Extract the (x, y) coordinate from the center of the cell holding the provided text.  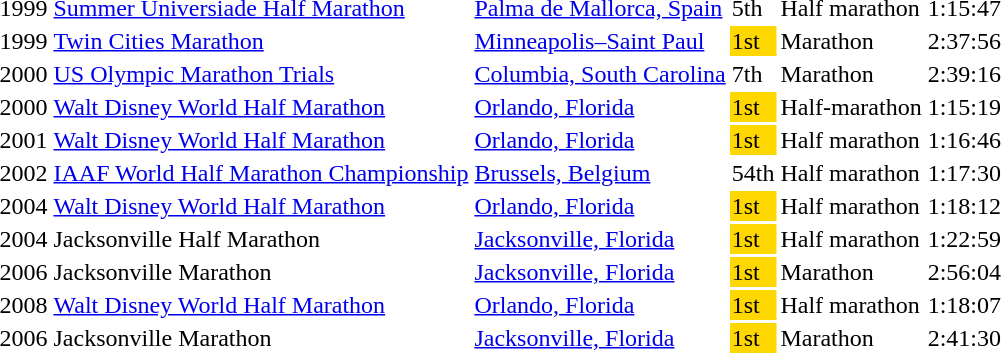
7th (753, 74)
54th (753, 173)
Jacksonville Half Marathon (261, 239)
Twin Cities Marathon (261, 41)
US Olympic Marathon Trials (261, 74)
Columbia, South Carolina (600, 74)
IAAF World Half Marathon Championship (261, 173)
Half-marathon (851, 107)
Minneapolis–Saint Paul (600, 41)
Brussels, Belgium (600, 173)
